Return (X, Y) of the center of cell containing provided text 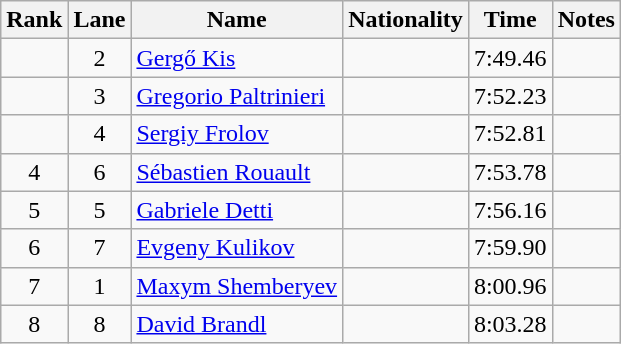
2 (100, 58)
Notes (586, 20)
Time (510, 20)
Evgeny Kulikov (237, 248)
Nationality (406, 20)
7:53.78 (510, 172)
Sergiy Frolov (237, 134)
3 (100, 96)
Gergő Kis (237, 58)
Gregorio Paltrinieri (237, 96)
7:59.90 (510, 248)
Name (237, 20)
Gabriele Detti (237, 210)
8:00.96 (510, 286)
David Brandl (237, 324)
7:52.81 (510, 134)
Rank (34, 20)
1 (100, 286)
7:56.16 (510, 210)
8:03.28 (510, 324)
7:52.23 (510, 96)
Sébastien Rouault (237, 172)
Maxym Shemberyev (237, 286)
7:49.46 (510, 58)
Lane (100, 20)
